Determine the (x, y) coordinate at the center of the cell enclosing the given text.  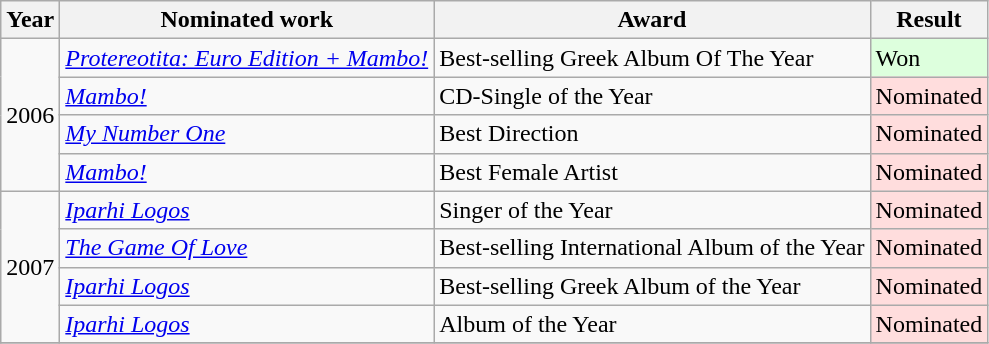
My Number One (247, 134)
Album of the Year (652, 324)
The Game Of Love (247, 248)
Best-selling Greek Album of the Year (652, 286)
Best Female Artist (652, 172)
2007 (30, 267)
Best Direction (652, 134)
Protereotita: Euro Edition + Mambo! (247, 58)
CD-Single of the Year (652, 96)
Result (929, 20)
Won (929, 58)
2006 (30, 115)
Year (30, 20)
Singer of the Year (652, 210)
Best-selling Greek Album Of The Year (652, 58)
Nominated work (247, 20)
Best-selling International Album of the Year (652, 248)
Award (652, 20)
